Capture the cell that displays the provided text and extract its (X, Y) central coordinate. 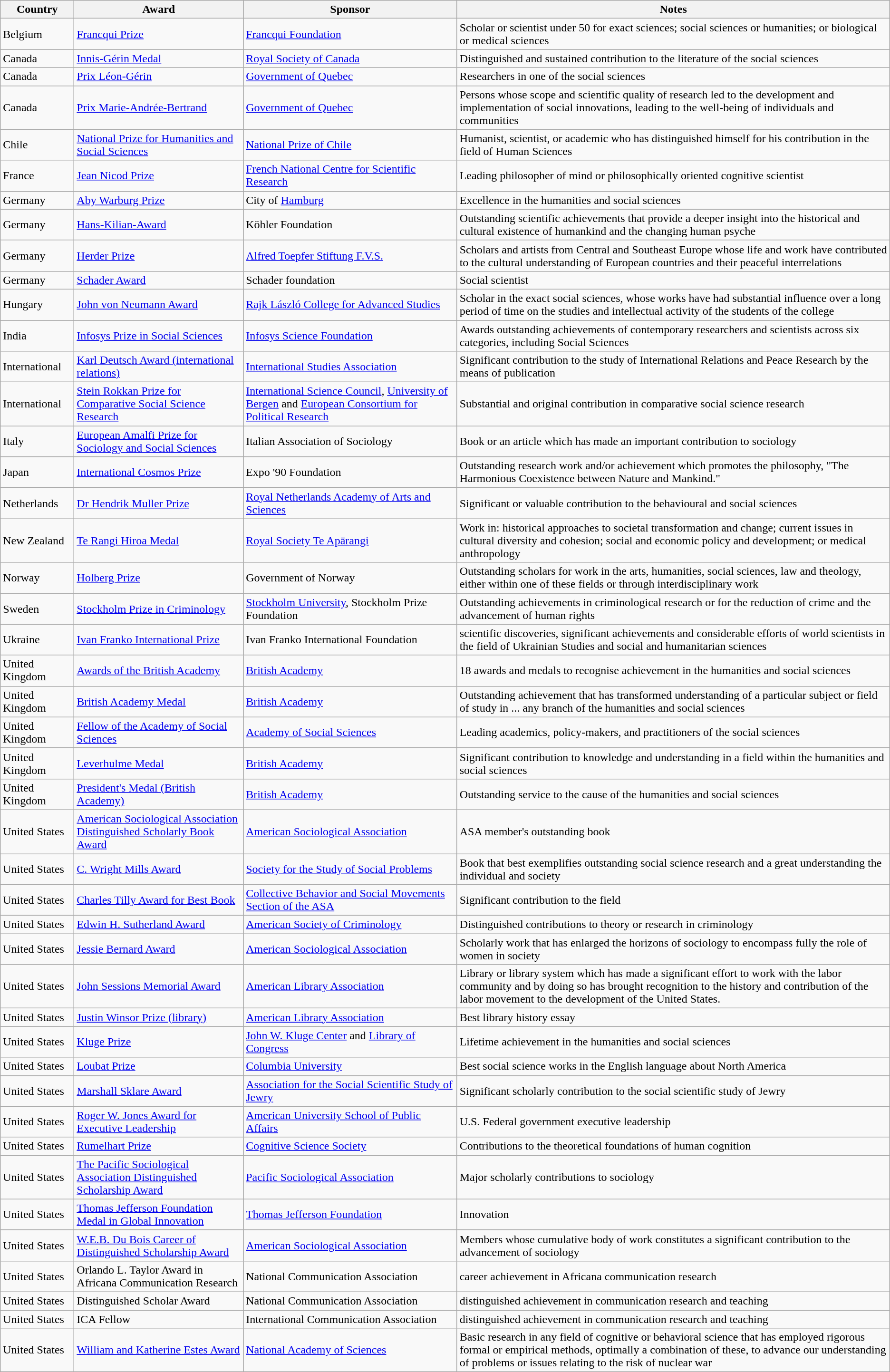
Best social science works in the English language about North America (673, 1066)
France (37, 176)
Rajk László College for Advanced Studies (350, 304)
European Amalfi Prize for Sociology and Social Sciences (159, 441)
Marshall Sklare Award (159, 1091)
International Science Council, University of Bergen and European Consortium for Political Research (350, 404)
Orlando L. Taylor Award in Africana Communication Research (159, 1276)
Infosys Prize in Social Sciences (159, 336)
Significant contribution to the study of International Relations and Peace Research by the means of publication (673, 367)
President's Medal (British Academy) (159, 794)
Chile (37, 145)
Belgium (37, 34)
International Communication Association (350, 1319)
Hungary (37, 304)
Contributions to the theoretical foundations of human cognition (673, 1146)
Lifetime achievement in the humanities and social sciences (673, 1042)
Fellow of the Academy of Social Sciences (159, 732)
Netherlands (37, 503)
India (37, 336)
ICA Fellow (159, 1319)
Jean Nicod Prize (159, 176)
Members whose cumulative body of work constitutes a significant contribution to the advancement of sociology (673, 1246)
Social scientist (673, 280)
Innis-Gérin Medal (159, 58)
Significant contribution to knowledge and understanding in a field within the humanities and social sciences (673, 763)
Schader Award (159, 280)
18 awards and medals to recognise achievement in the humanities and social sciences (673, 670)
Ivan Franko International Prize (159, 640)
Substantial and original contribution in comparative social science research (673, 404)
W.E.B. Du Bois Career of Distinguished Scholarship Award (159, 1246)
Royal Society of Canada (350, 58)
City of Hamburg (350, 200)
career achievement in Africana communication research (673, 1276)
Society for the Study of Social Problems (350, 869)
Distinguished and sustained contribution to the literature of the social sciences (673, 58)
Royal Netherlands Academy of Arts and Sciences (350, 503)
ASA member's outstanding book (673, 831)
Thomas Jefferson Foundation (350, 1214)
National Prize for Humanities and Social Sciences (159, 145)
Norway (37, 578)
Alfred Toepfer Stiftung F.V.S. (350, 256)
Notes (673, 10)
Significant contribution to the field (673, 900)
Ukraine (37, 640)
Dr Hendrik Muller Prize (159, 503)
Distinguished contributions to theory or research in criminology (673, 925)
New Zealand (37, 541)
Justin Winsor Prize (library) (159, 1017)
Expo '90 Foundation (350, 473)
Awards of the British Academy (159, 670)
Francqui Foundation (350, 34)
The Pacific Sociological Association Distinguished Scholarship Award (159, 1177)
National Academy of Sciences (350, 1350)
Leading philosopher of mind or philosophically oriented cognitive scientist (673, 176)
John von Neumann Award (159, 304)
Aby Warburg Prize (159, 200)
Italian Association of Sociology (350, 441)
Scholarly work that has enlarged the horizons of sociology to encompass fully the role of women in society (673, 949)
Francqui Prize (159, 34)
British Academy Medal (159, 702)
Stockholm Prize in Criminology (159, 609)
Holberg Prize (159, 578)
Hans-Kilian-Award (159, 224)
Leverhulme Medal (159, 763)
Excellence in the humanities and social sciences (673, 200)
U.S. Federal government executive leadership (673, 1122)
Kluge Prize (159, 1042)
Outstanding achievements in criminological research or for the reduction of crime and the advancement of human rights (673, 609)
William and Katherine Estes Award (159, 1350)
Sweden (37, 609)
Japan (37, 473)
Köhler Foundation (350, 224)
Herder Prize (159, 256)
Best library history essay (673, 1017)
Innovation (673, 1214)
John Sessions Memorial Award (159, 986)
Thomas Jefferson Foundation Medal in Global Innovation (159, 1214)
Leading academics, policy-makers, and practitioners of the social sciences (673, 732)
Award (159, 10)
International Studies Association (350, 367)
Awards outstanding achievements of contemporary researchers and scientists across six categories, including Social Sciences (673, 336)
French National Centre for Scientific Research (350, 176)
Book or an article which has made an important contribution to sociology (673, 441)
Scholar or scientist under 50 for exact sciences; social sciences or humanities; or biological or medical sciences (673, 34)
Collective Behavior and Social Movements Section of the ASA (350, 900)
Prix Marie-Andrée-Bertrand (159, 107)
Pacific Sociological Association (350, 1177)
Outstanding research work and/or achievement which promotes the philosophy, "The Harmonious Coexistence between Nature and Mankind." (673, 473)
Te Rangi Hiroa Medal (159, 541)
Jessie Bernard Award (159, 949)
Book that best exemplifies outstanding social science research and a great understanding the individual and society (673, 869)
Rumelhart Prize (159, 1146)
Association for the Social Scientific Study of Jewry (350, 1091)
Distinguished Scholar Award (159, 1301)
Country (37, 10)
Cognitive Science Society (350, 1146)
Humanist, scientist, or academic who has distinguished himself for his contribution in the field of Human Sciences (673, 145)
American Sociological Association Distinguished Scholarly Book Award (159, 831)
Charles Tilly Award for Best Book (159, 900)
International Cosmos Prize (159, 473)
Roger W. Jones Award for Executive Leadership (159, 1122)
Major scholarly contributions to sociology (673, 1177)
Ivan Franko International Foundation (350, 640)
Edwin H. Sutherland Award (159, 925)
Academy of Social Sciences (350, 732)
Stein Rokkan Prize for Comparative Social Science Research (159, 404)
Loubat Prize (159, 1066)
C. Wright Mills Award (159, 869)
Government of Norway (350, 578)
National Prize of Chile (350, 145)
Karl Deutsch Award (international relations) (159, 367)
Infosys Science Foundation (350, 336)
John W. Kluge Center and Library of Congress (350, 1042)
Prix Léon-Gérin (159, 77)
American University School of Public Affairs (350, 1122)
Columbia University (350, 1066)
Significant or valuable contribution to the behavioural and social sciences (673, 503)
American Society of Criminology (350, 925)
Italy (37, 441)
Schader foundation (350, 280)
Significant scholarly contribution to the social scientific study of Jewry (673, 1091)
Sponsor (350, 10)
Researchers in one of the social sciences (673, 77)
Stockholm University, Stockholm Prize Foundation (350, 609)
Royal Society Te Apārangi (350, 541)
Outstanding service to the cause of the humanities and social sciences (673, 794)
